Return the [x, y] coordinate for the center point of the cell that contains the specified text.  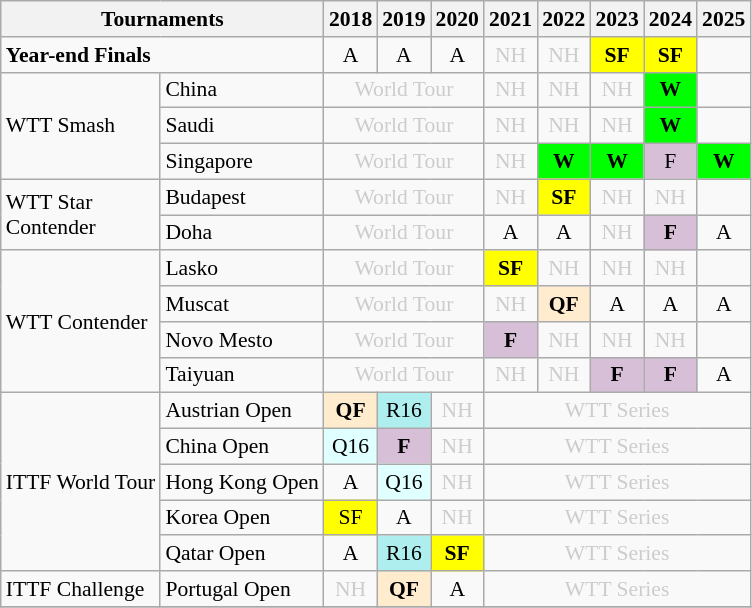
Taiyuan [242, 375]
WTT Smash [81, 126]
2021 [510, 19]
ITTF World Tour [81, 482]
Tournaments [162, 19]
Portugal Open [242, 589]
Saudi [242, 126]
2024 [670, 19]
Austrian Open [242, 411]
Muscat [242, 304]
Hong Kong Open [242, 482]
Singapore [242, 162]
Qatar Open [242, 554]
2018 [350, 19]
Novo Mesto [242, 340]
China [242, 90]
Doha [242, 233]
Year-end Finals [162, 55]
China Open [242, 447]
2019 [404, 19]
Lasko [242, 269]
2020 [458, 19]
Budapest [242, 197]
ITTF Challenge [81, 589]
2025 [724, 19]
2022 [564, 19]
WTT StarContender [81, 214]
WTT Contender [81, 322]
2023 [616, 19]
Korea Open [242, 518]
